Identify which cell holds the provided text, then report its [x, y] central coordinate. 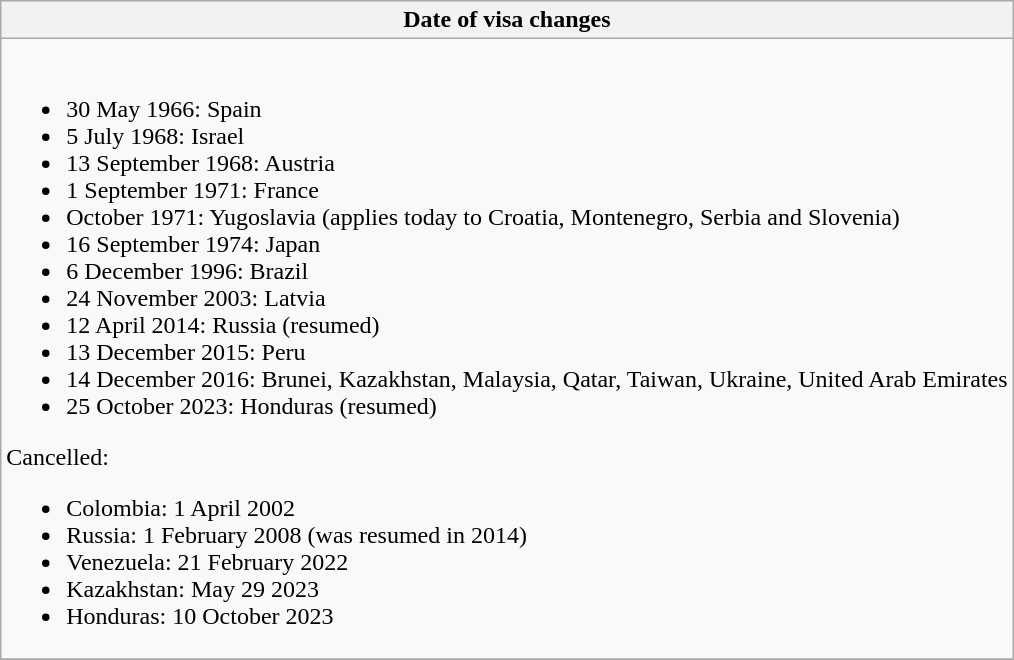
Date of visa changes [507, 20]
